Return the [X, Y] coordinate for the center point of the cell that contains the specified text.  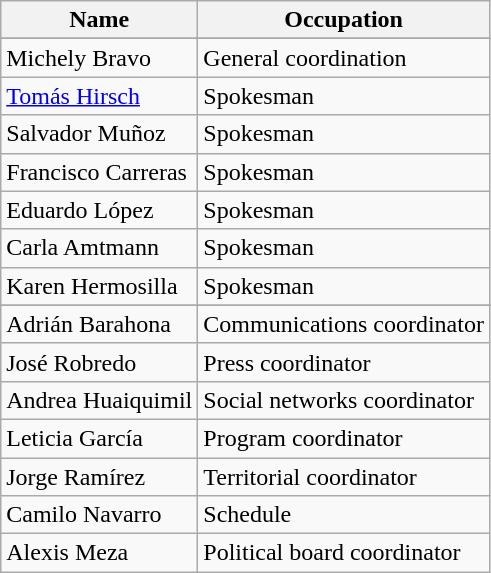
Social networks coordinator [344, 400]
Carla Amtmann [100, 248]
Eduardo López [100, 210]
Program coordinator [344, 438]
Andrea Huaiquimil [100, 400]
General coordination [344, 58]
José Robredo [100, 362]
Salvador Muñoz [100, 134]
Territorial coordinator [344, 477]
Michely Bravo [100, 58]
Tomás Hirsch [100, 96]
Francisco Carreras [100, 172]
Leticia García [100, 438]
Communications coordinator [344, 324]
Occupation [344, 20]
Name [100, 20]
Press coordinator [344, 362]
Schedule [344, 515]
Alexis Meza [100, 553]
Adrián Barahona [100, 324]
Karen Hermosilla [100, 286]
Jorge Ramírez [100, 477]
Camilo Navarro [100, 515]
Political board coordinator [344, 553]
